Detect which cell encompasses the target text, then output its (X, Y) center coordinate. 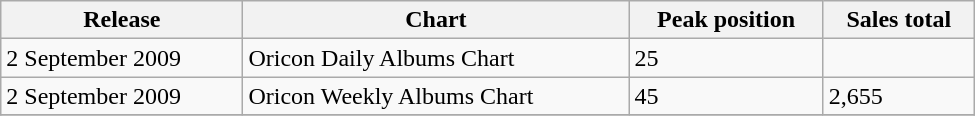
Oricon Daily Albums Chart (436, 58)
2,655 (898, 96)
25 (726, 58)
Oricon Weekly Albums Chart (436, 96)
Release (122, 20)
Sales total (898, 20)
Peak position (726, 20)
Chart (436, 20)
45 (726, 96)
